Determine the [x, y] coordinate at the center of the cell enclosing the given text.  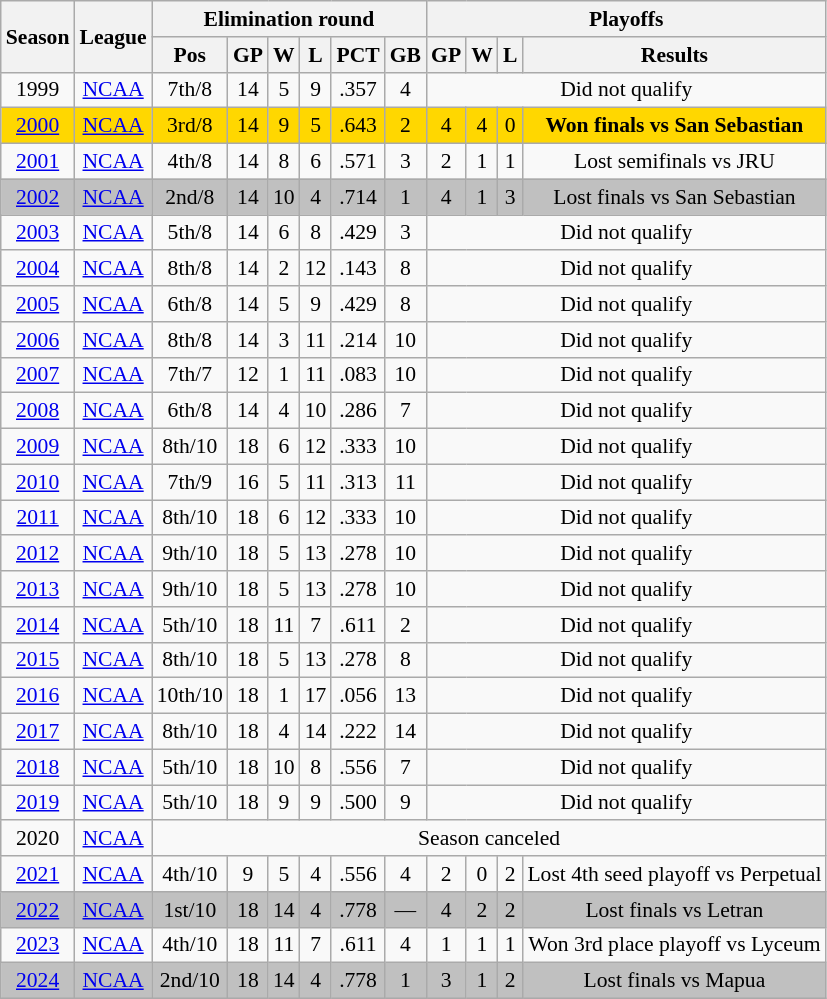
League [112, 36]
.500 [358, 803]
.357 [358, 90]
Season [38, 36]
2004 [38, 269]
Pos [190, 55]
2018 [38, 767]
Won finals vs San Sebastian [674, 126]
.083 [358, 375]
2009 [38, 447]
2022 [38, 910]
.286 [358, 411]
2020 [38, 839]
GB [406, 55]
Elimination round [289, 19]
2006 [38, 340]
Lost 4th seed playoff vs Perpetual [674, 874]
2007 [38, 375]
1st/10 [190, 910]
Playoffs [626, 19]
10th/10 [190, 696]
Lost finals vs San Sebastian [674, 197]
2013 [38, 589]
7th/7 [190, 375]
2016 [38, 696]
3rd/8 [190, 126]
2002 [38, 197]
7th/9 [190, 482]
2019 [38, 803]
17 [316, 696]
.571 [358, 162]
Won 3rd place playoff vs Lyceum [674, 945]
2021 [38, 874]
2nd/8 [190, 197]
5th/8 [190, 233]
.214 [358, 340]
2008 [38, 411]
2003 [38, 233]
2024 [38, 981]
.056 [358, 696]
2011 [38, 518]
16 [248, 482]
2015 [38, 660]
2017 [38, 732]
Lost finals vs Letran [674, 910]
4th/8 [190, 162]
2005 [38, 304]
Season canceled [490, 839]
.222 [358, 732]
1999 [38, 90]
.714 [358, 197]
2012 [38, 554]
2001 [38, 162]
Results [674, 55]
PCT [358, 55]
2023 [38, 945]
.143 [358, 269]
2nd/10 [190, 981]
2010 [38, 482]
Lost semifinals vs JRU [674, 162]
Lost finals vs Mapua [674, 981]
2000 [38, 126]
.643 [358, 126]
— [406, 910]
7th/8 [190, 90]
.313 [358, 482]
2014 [38, 625]
